Output the [X, Y] coordinate of the center of the cell containing the given text.  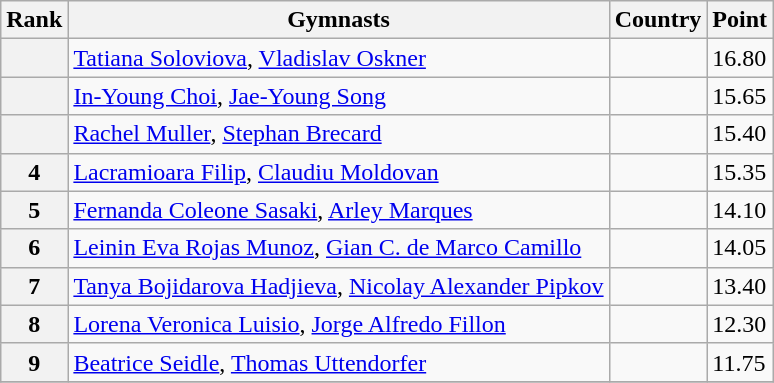
5 [34, 210]
Lorena Veronica Luisio, Jorge Alfredo Fillon [338, 324]
6 [34, 248]
9 [34, 362]
Lacramioara Filip, Claudiu Moldovan [338, 172]
Point [740, 20]
Gymnasts [338, 20]
15.40 [740, 134]
15.35 [740, 172]
4 [34, 172]
13.40 [740, 286]
In-Young Choi, Jae-Young Song [338, 96]
16.80 [740, 58]
Rank [34, 20]
Leinin Eva Rojas Munoz, Gian C. de Marco Camillo [338, 248]
Beatrice Seidle, Thomas Uttendorfer [338, 362]
Rachel Muller, Stephan Brecard [338, 134]
12.30 [740, 324]
14.05 [740, 248]
Fernanda Coleone Sasaki, Arley Marques [338, 210]
14.10 [740, 210]
8 [34, 324]
11.75 [740, 362]
Country [658, 20]
Tanya Bojidarova Hadjieva, Nicolay Alexander Pipkov [338, 286]
Tatiana Soloviova, Vladislav Oskner [338, 58]
7 [34, 286]
15.65 [740, 96]
